Capture the cell that displays the provided text and extract its [X, Y] central coordinate. 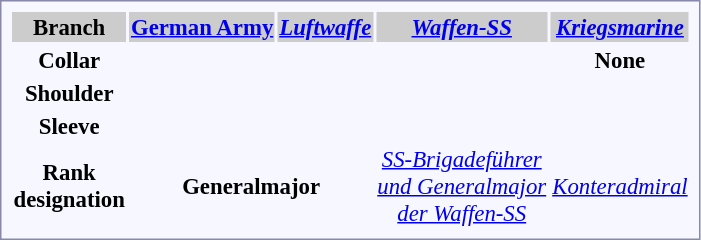
German Army [202, 27]
SS-Brigadeführerund Generalmajorder Waffen-SS [462, 186]
Branch [69, 27]
Konteradmiral [620, 186]
Generalmajor [250, 186]
Shoulder [69, 93]
Rankdesignation [69, 186]
Kriegsmarine [620, 27]
Sleeve [69, 126]
Luftwaffe [326, 27]
Collar [69, 60]
Waffen-SS [462, 27]
None [620, 60]
